From the cell containing the given text, extract its center point as (X, Y) coordinate. 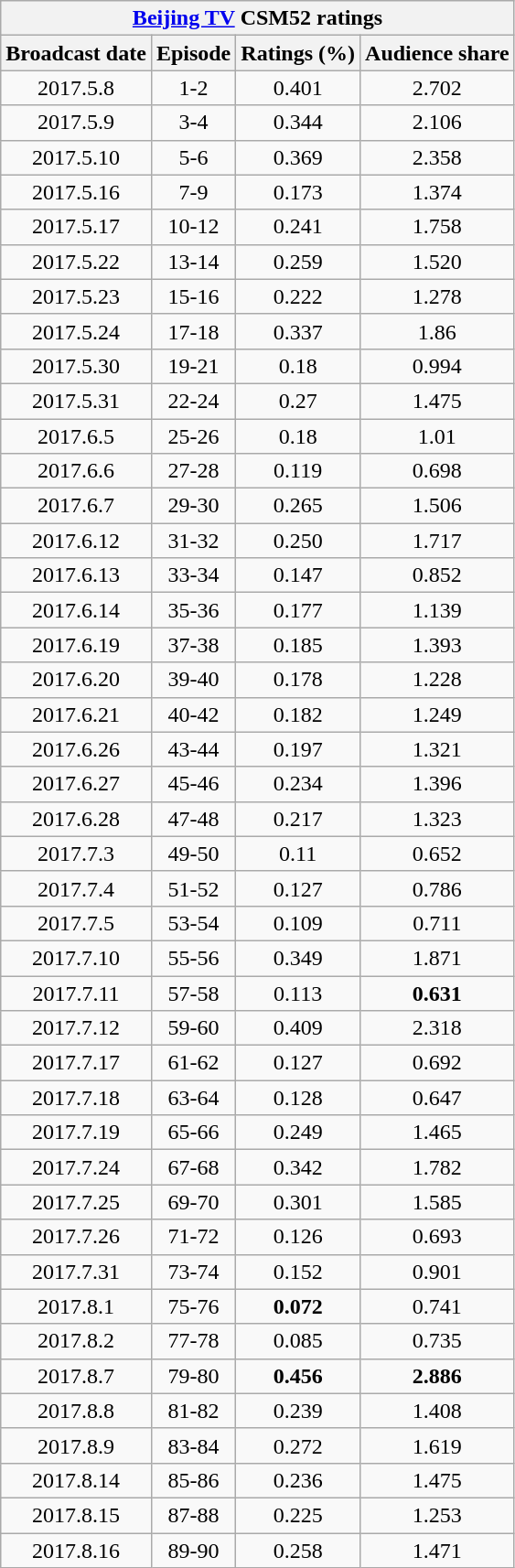
1.758 (437, 227)
2017.7.24 (77, 1167)
0.693 (437, 1237)
31-32 (193, 541)
2.106 (437, 123)
1.871 (437, 958)
55-56 (193, 958)
1.323 (437, 819)
2017.5.9 (77, 123)
2017.5.16 (77, 192)
2017.8.9 (77, 1445)
Broadcast date (77, 53)
2017.6.28 (77, 819)
Audience share (437, 53)
2017.8.1 (77, 1306)
2017.7.31 (77, 1272)
59-60 (193, 1028)
25-26 (193, 436)
0.711 (437, 923)
1.01 (437, 436)
2017.7.12 (77, 1028)
0.786 (437, 888)
0.178 (298, 680)
75-76 (193, 1306)
2017.7.11 (77, 993)
0.258 (298, 1551)
1.253 (437, 1515)
39-40 (193, 680)
0.647 (437, 1098)
0.301 (298, 1202)
67-68 (193, 1167)
2017.8.15 (77, 1515)
0.852 (437, 575)
1.465 (437, 1133)
71-72 (193, 1237)
0.652 (437, 854)
2017.8.16 (77, 1551)
81-82 (193, 1411)
37-38 (193, 645)
3-4 (193, 123)
2017.5.23 (77, 296)
2017.5.30 (77, 366)
0.197 (298, 749)
0.901 (437, 1272)
13-14 (193, 262)
1.228 (437, 680)
0.173 (298, 192)
0.152 (298, 1272)
1.619 (437, 1445)
2017.7.26 (77, 1237)
1.782 (437, 1167)
0.085 (298, 1341)
2017.5.22 (77, 262)
0.698 (437, 471)
5-6 (193, 157)
22-24 (193, 401)
1.393 (437, 645)
2017.7.25 (77, 1202)
49-50 (193, 854)
2017.8.2 (77, 1341)
1.396 (437, 784)
2.702 (437, 88)
0.182 (298, 714)
17-18 (193, 331)
2017.6.13 (77, 575)
15-16 (193, 296)
0.342 (298, 1167)
1.717 (437, 541)
0.072 (298, 1306)
2017.6.19 (77, 645)
1.520 (437, 262)
89-90 (193, 1551)
83-84 (193, 1445)
2017.6.7 (77, 506)
47-48 (193, 819)
2017.7.3 (77, 854)
7-9 (193, 192)
0.249 (298, 1133)
2017.7.19 (77, 1133)
77-78 (193, 1341)
0.741 (437, 1306)
2017.8.14 (77, 1480)
0.409 (298, 1028)
19-21 (193, 366)
53-54 (193, 923)
2017.5.24 (77, 331)
45-46 (193, 784)
2017.7.18 (77, 1098)
2017.7.4 (77, 888)
2017.6.21 (77, 714)
27-28 (193, 471)
79-80 (193, 1376)
1.506 (437, 506)
2017.7.5 (77, 923)
0.27 (298, 401)
0.147 (298, 575)
2.318 (437, 1028)
1-2 (193, 88)
0.456 (298, 1376)
Episode (193, 53)
2017.6.20 (77, 680)
0.631 (437, 993)
2.358 (437, 157)
63-64 (193, 1098)
0.217 (298, 819)
87-88 (193, 1515)
1.321 (437, 749)
0.222 (298, 296)
69-70 (193, 1202)
85-86 (193, 1480)
0.401 (298, 88)
0.250 (298, 541)
51-52 (193, 888)
0.369 (298, 157)
0.113 (298, 993)
1.585 (437, 1202)
0.692 (437, 1063)
0.119 (298, 471)
0.259 (298, 262)
1.86 (437, 331)
65-66 (193, 1133)
1.374 (437, 192)
Ratings (%) (298, 53)
0.349 (298, 958)
33-34 (193, 575)
0.11 (298, 854)
1.408 (437, 1411)
29-30 (193, 506)
0.185 (298, 645)
57-58 (193, 993)
2017.7.17 (77, 1063)
0.239 (298, 1411)
2017.5.8 (77, 88)
0.344 (298, 123)
0.265 (298, 506)
2017.5.17 (77, 227)
2.886 (437, 1376)
0.337 (298, 331)
0.225 (298, 1515)
40-42 (193, 714)
2017.6.27 (77, 784)
0.994 (437, 366)
Beijing TV CSM52 ratings (258, 18)
0.128 (298, 1098)
0.236 (298, 1480)
0.735 (437, 1341)
43-44 (193, 749)
2017.6.14 (77, 610)
1.139 (437, 610)
2017.8.7 (77, 1376)
0.177 (298, 610)
0.272 (298, 1445)
73-74 (193, 1272)
1.249 (437, 714)
61-62 (193, 1063)
2017.6.12 (77, 541)
2017.6.6 (77, 471)
1.471 (437, 1551)
2017.6.26 (77, 749)
0.126 (298, 1237)
10-12 (193, 227)
2017.7.10 (77, 958)
2017.5.10 (77, 157)
0.109 (298, 923)
0.234 (298, 784)
0.241 (298, 227)
2017.8.8 (77, 1411)
2017.5.31 (77, 401)
2017.6.5 (77, 436)
35-36 (193, 610)
1.278 (437, 296)
